Pinpoint the cell where the given text exists, returning its (x, y) midpoint coordinate. 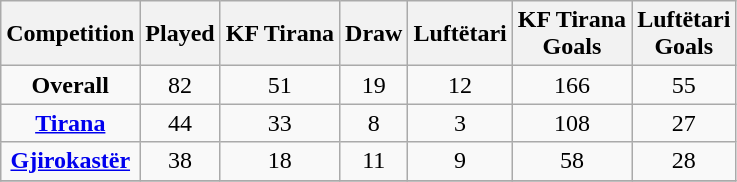
KF Tirana (280, 34)
Luftëtari Goals (684, 34)
108 (572, 123)
Gjirokastër (70, 161)
Draw (374, 34)
Played (180, 34)
Luftëtari (460, 34)
18 (280, 161)
33 (280, 123)
27 (684, 123)
8 (374, 123)
58 (572, 161)
44 (180, 123)
Competition (70, 34)
3 (460, 123)
9 (460, 161)
51 (280, 85)
28 (684, 161)
Tirana (70, 123)
11 (374, 161)
19 (374, 85)
38 (180, 161)
166 (572, 85)
82 (180, 85)
KF Tirana Goals (572, 34)
Overall (70, 85)
55 (684, 85)
12 (460, 85)
